Return the (x, y) coordinate for the center point of the cell that contains the specified text.  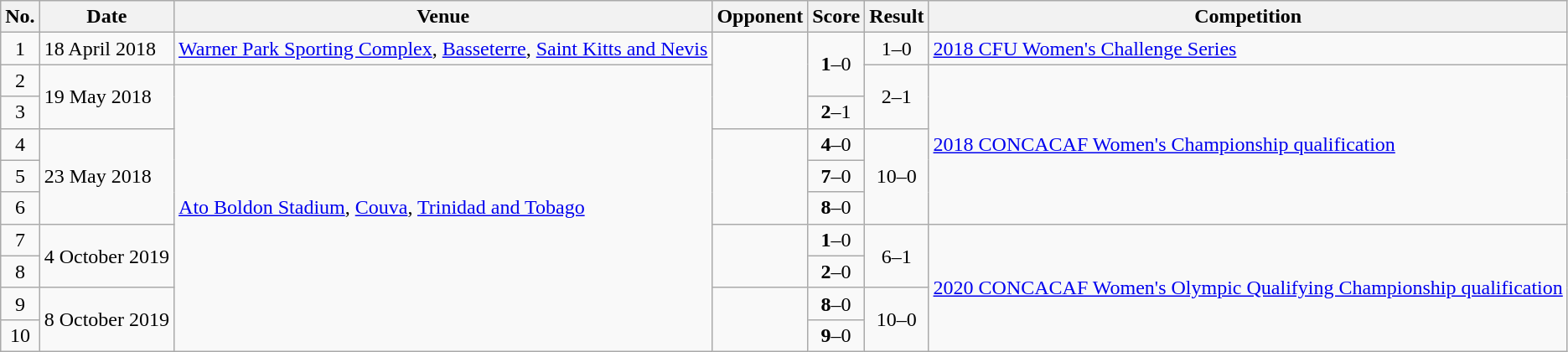
Ato Boldon Stadium, Couva, Trinidad and Tobago (443, 208)
Date (106, 17)
18 April 2018 (106, 49)
Result (897, 17)
Opponent (760, 17)
23 May 2018 (106, 176)
4 October 2019 (106, 256)
10 (20, 335)
4 (20, 144)
2020 CONCACAF Women's Olympic Qualifying Championship qualification (1248, 287)
8 (20, 272)
2018 CFU Women's Challenge Series (1248, 49)
8 October 2019 (106, 319)
19 May 2018 (106, 96)
2 (20, 80)
4–0 (836, 144)
7–0 (836, 176)
9–0 (836, 335)
Warner Park Sporting Complex, Basseterre, Saint Kitts and Nevis (443, 49)
Competition (1248, 17)
3 (20, 112)
No. (20, 17)
2–0 (836, 272)
Score (836, 17)
1 (20, 49)
6 (20, 208)
2018 CONCACAF Women's Championship qualification (1248, 144)
5 (20, 176)
6–1 (897, 256)
7 (20, 240)
Venue (443, 17)
9 (20, 303)
